Locate the cell with the specified text and output its (X, Y) center coordinate. 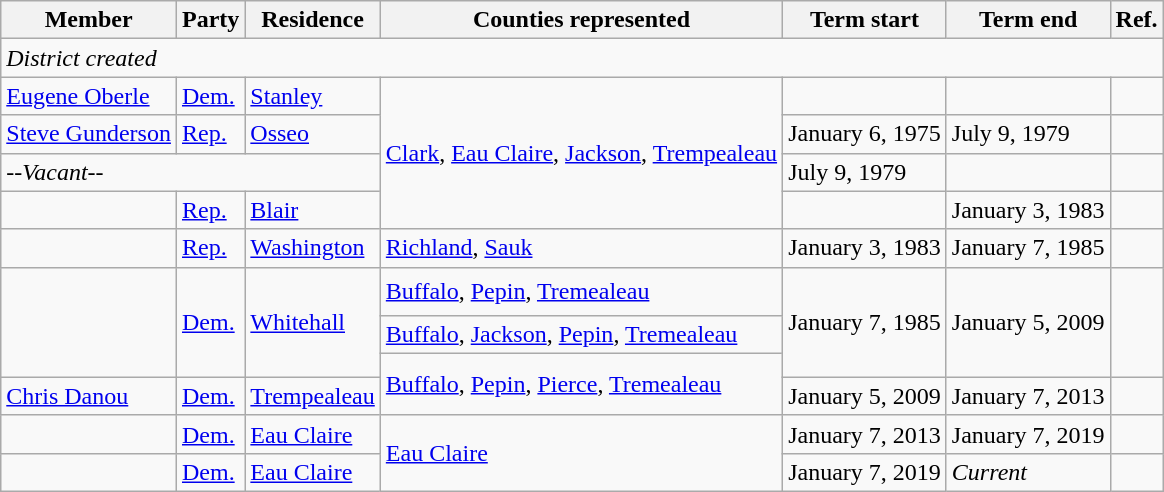
Member (89, 20)
Clark, Eau Claire, Jackson, Trempealeau (581, 153)
Osseo (312, 134)
Party (210, 20)
Term end (1028, 20)
Eugene Oberle (89, 96)
Chris Danou (89, 396)
District created (582, 58)
Stanley (312, 96)
Ref. (1136, 20)
--Vacant-- (191, 172)
Buffalo, Pepin, Tremealeau (581, 291)
January 6, 1975 (865, 134)
Current (1028, 472)
Term start (865, 20)
Richland, Sauk (581, 248)
Counties represented (581, 20)
Residence (312, 20)
Blair (312, 210)
Whitehall (312, 322)
Washington (312, 248)
Steve Gunderson (89, 134)
Buffalo, Pepin, Pierce, Tremealeau (581, 384)
Buffalo, Jackson, Pepin, Tremealeau (581, 334)
Trempealeau (312, 396)
